Output the [x, y] coordinate of the center of the cell containing the given text.  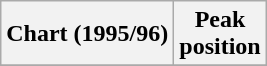
Chart (1995/96) [88, 34]
Peakposition [220, 34]
